Provide the [X, Y] coordinate of the cell's center where the given text is located.  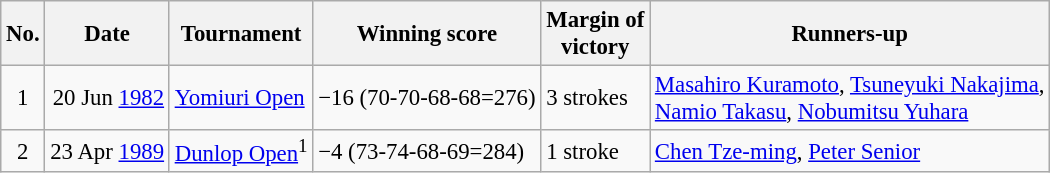
20 Jun 1982 [107, 98]
Dunlop Open1 [240, 151]
Runners-up [850, 34]
−16 (70-70-68-68=276) [427, 98]
Winning score [427, 34]
Date [107, 34]
Chen Tze-ming, Peter Senior [850, 151]
Masahiro Kuramoto, Tsuneyuki Nakajima, Namio Takasu, Nobumitsu Yuhara [850, 98]
3 strokes [596, 98]
23 Apr 1989 [107, 151]
1 [23, 98]
No. [23, 34]
−4 (73-74-68-69=284) [427, 151]
1 stroke [596, 151]
2 [23, 151]
Margin ofvictory [596, 34]
Tournament [240, 34]
Yomiuri Open [240, 98]
